Search for the cell housing the specified text and yield its [x, y] center coordinate. 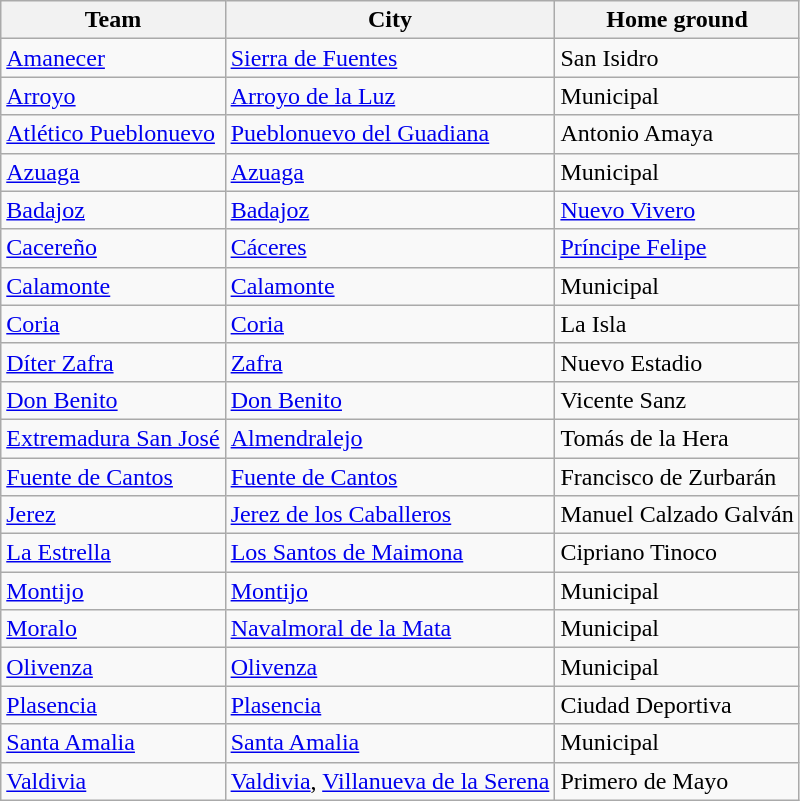
San Isidro [677, 58]
Nuevo Estadio [677, 362]
Cipriano Tinoco [677, 553]
Arroyo de la Luz [390, 96]
Valdivia, Villanueva de la Serena [390, 781]
Atlético Pueblonuevo [113, 134]
Díter Zafra [113, 362]
Cáceres [390, 248]
Amanecer [113, 58]
Príncipe Felipe [677, 248]
Cacereño [113, 248]
Navalmoral de la Mata [390, 629]
Home ground [677, 20]
La Estrella [113, 553]
Ciudad Deportiva [677, 705]
Los Santos de Maimona [390, 553]
Extremadura San José [113, 438]
Pueblonuevo del Guadiana [390, 134]
La Isla [677, 324]
Jerez de los Caballeros [390, 515]
Primero de Mayo [677, 781]
Francisco de Zurbarán [677, 477]
Manuel Calzado Galván [677, 515]
Moralo [113, 629]
Zafra [390, 362]
Sierra de Fuentes [390, 58]
Nuevo Vivero [677, 210]
Valdivia [113, 781]
Almendralejo [390, 438]
Antonio Amaya [677, 134]
Arroyo [113, 96]
Team [113, 20]
Vicente Sanz [677, 400]
Jerez [113, 515]
City [390, 20]
Tomás de la Hera [677, 438]
